From the cell containing the given text, extract its center point as [X, Y] coordinate. 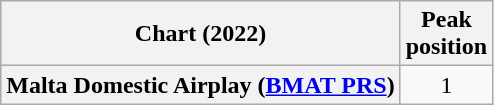
Peakposition [446, 34]
Malta Domestic Airplay (BMAT PRS) [200, 85]
Chart (2022) [200, 34]
1 [446, 85]
